Return the (x, y) coordinate for the center point of the cell that contains the specified text.  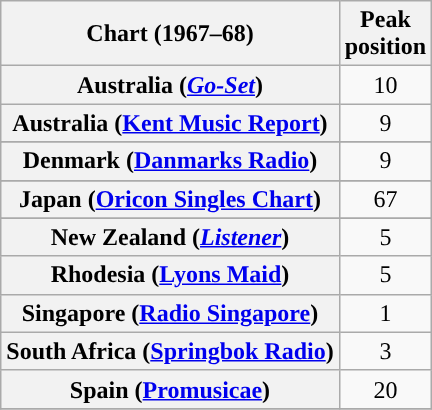
Denmark (Danmarks Radio) (170, 161)
Peakposition (385, 34)
Australia (Kent Music Report) (170, 123)
3 (385, 351)
Chart (1967–68) (170, 34)
Australia (Go-Set) (170, 85)
Japan (Oricon Singles Chart) (170, 199)
10 (385, 85)
Spain (Promusicae) (170, 389)
67 (385, 199)
New Zealand (Listener) (170, 237)
Singapore (Radio Singapore) (170, 313)
20 (385, 389)
1 (385, 313)
South Africa (Springbok Radio) (170, 351)
Rhodesia (Lyons Maid) (170, 275)
